Return the [x, y] coordinate for the center point of the cell that contains the specified text.  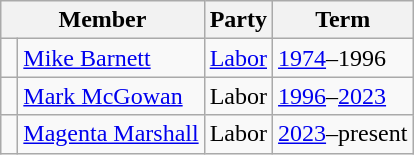
Term [343, 20]
1974–1996 [343, 58]
Party [238, 20]
1996–2023 [343, 96]
Member [102, 20]
Magenta Marshall [111, 134]
Mark McGowan [111, 96]
Mike Barnett [111, 58]
2023–present [343, 134]
